Output the [x, y] coordinate of the center of the cell containing the given text.  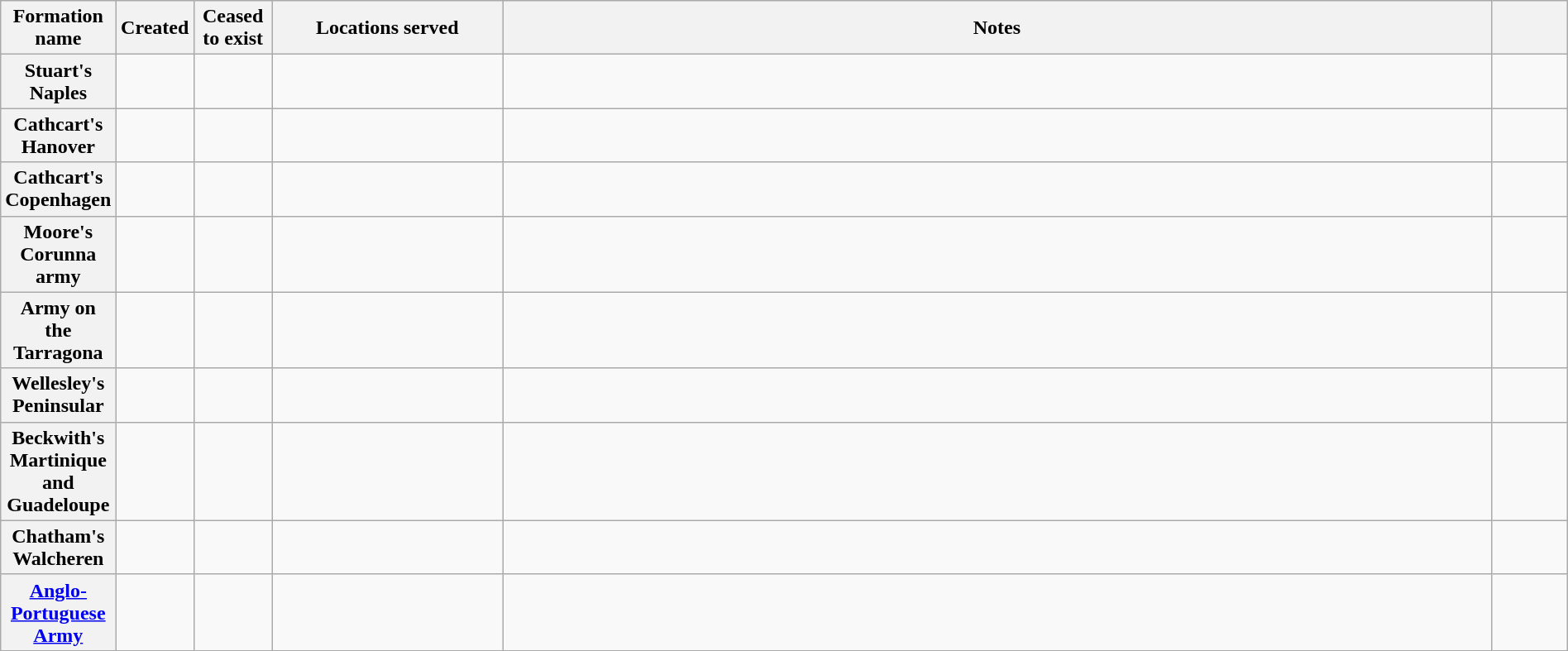
Wellesley's Peninsular [58, 395]
Chatham's Walcheren [58, 548]
Army on the Tarragona [58, 330]
Anglo-Portuguese Army [58, 612]
Stuart's Naples [58, 81]
Cathcart's Hanover [58, 136]
Cathcart's Copenhagen [58, 189]
Created [155, 28]
Ceased to exist [233, 28]
Notes [997, 28]
Beckwith's Martinique and Guadeloupe [58, 471]
Moore's Corunna army [58, 254]
Formation name [58, 28]
Locations served [387, 28]
